Search for the cell housing the specified text and yield its [x, y] center coordinate. 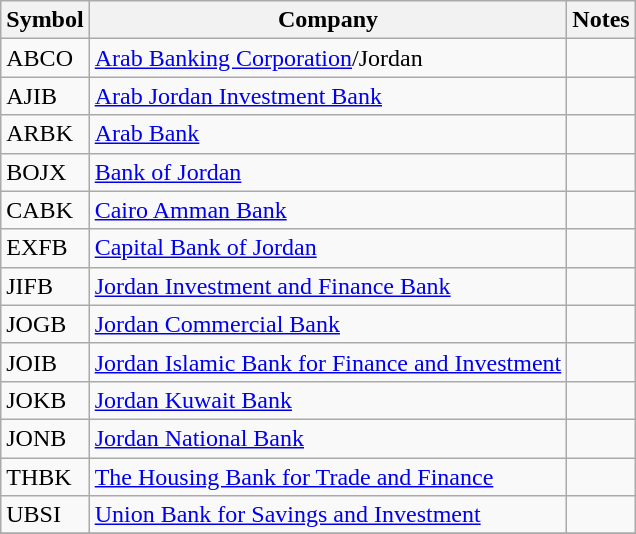
Union Bank for Savings and Investment [328, 515]
The Housing Bank for Trade and Finance [328, 477]
UBSI [45, 515]
ARBK [45, 134]
JONB [45, 438]
Arab Jordan Investment Bank [328, 96]
Jordan Kuwait Bank [328, 400]
Jordan Investment and Finance Bank [328, 286]
Bank of Jordan [328, 172]
Company [328, 20]
Arab Bank [328, 134]
Jordan Commercial Bank [328, 324]
BOJX [45, 172]
JOIB [45, 362]
JOGB [45, 324]
CABK [45, 210]
AJIB [45, 96]
ABCO [45, 58]
JIFB [45, 286]
Notes [601, 20]
Cairo Amman Bank [328, 210]
Jordan Islamic Bank for Finance and Investment [328, 362]
Arab Banking Corporation/Jordan [328, 58]
Jordan National Bank [328, 438]
EXFB [45, 248]
Symbol [45, 20]
THBK [45, 477]
JOKB [45, 400]
Capital Bank of Jordan [328, 248]
